Extract the [X, Y] coordinate from the center of the cell holding the provided text.  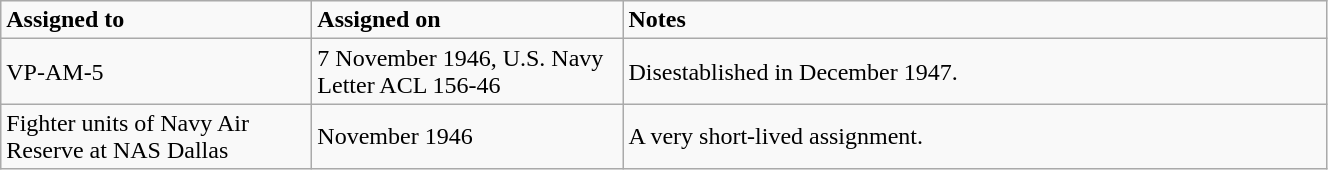
Disestablished in December 1947. [975, 72]
A very short-lived assignment. [975, 136]
VP-AM-5 [156, 72]
Notes [975, 20]
7 November 1946, U.S. Navy Letter ACL 156-46 [468, 72]
Assigned to [156, 20]
November 1946 [468, 136]
Assigned on [468, 20]
Fighter units of Navy Air Reserve at NAS Dallas [156, 136]
